Detect which cell encompasses the target text, then output its [x, y] center coordinate. 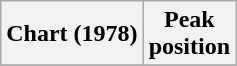
Peakposition [189, 34]
Chart (1978) [72, 34]
